Provide the [X, Y] coordinate of the cell's center where the given text is located.  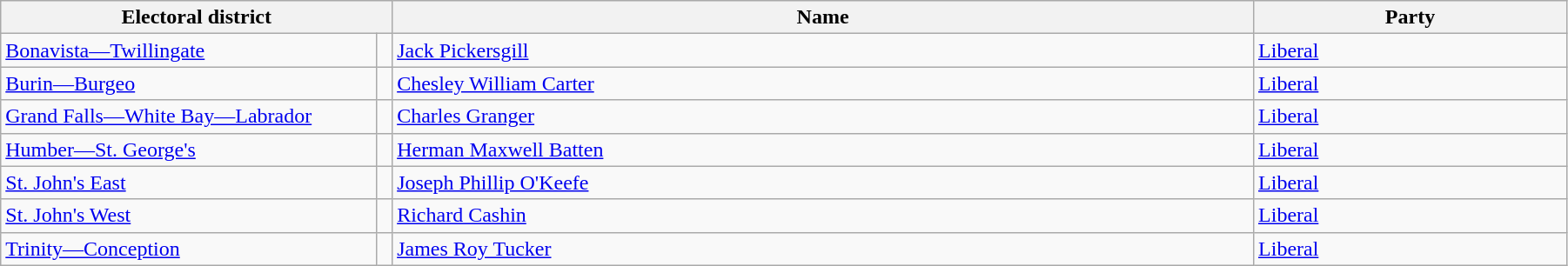
Chesley William Carter [823, 83]
Joseph Phillip O'Keefe [823, 183]
St. John's East [189, 183]
Trinity—Conception [189, 249]
Richard Cashin [823, 216]
Burin—Burgeo [189, 83]
Bonavista—Twillingate [189, 50]
Charles Granger [823, 116]
St. John's West [189, 216]
Herman Maxwell Batten [823, 150]
Name [823, 17]
Humber—St. George's [189, 150]
Party [1411, 17]
Electoral district [197, 17]
Jack Pickersgill [823, 50]
James Roy Tucker [823, 249]
Grand Falls—White Bay—Labrador [189, 116]
